Detect which cell encompasses the target text, then output its (X, Y) center coordinate. 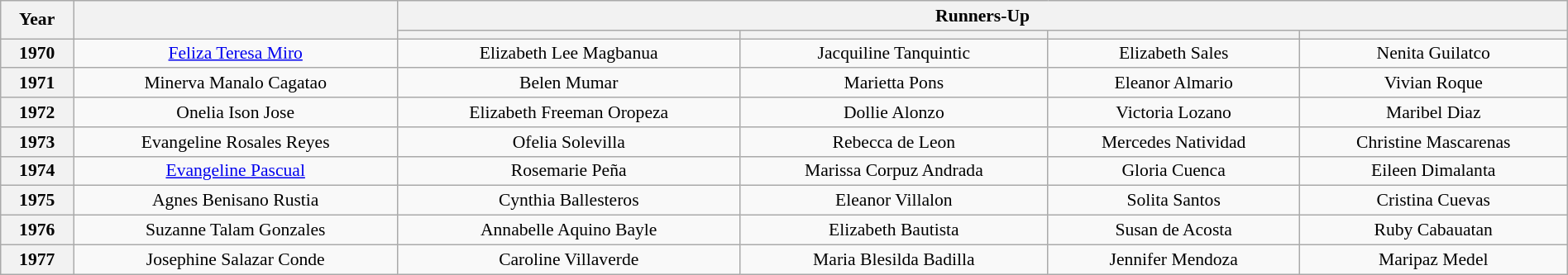
Vivian Roque (1433, 83)
Susan de Acosta (1174, 230)
Caroline Villaverde (569, 259)
Maria Blesilda Badilla (894, 259)
Rosemarie Peña (569, 171)
Marissa Corpuz Andrada (894, 171)
Onelia Ison Jose (236, 112)
Cristina Cuevas (1433, 201)
Dollie Alonzo (894, 112)
Ofelia Solevilla (569, 142)
Nenita Guilatco (1433, 54)
Eleanor Almario (1174, 83)
Ruby Cabauatan (1433, 230)
Evangeline Rosales Reyes (236, 142)
Minerva Manalo Cagatao (236, 83)
Josephine Salazar Conde (236, 259)
Suzanne Talam Gonzales (236, 230)
Elizabeth Bautista (894, 230)
Maripaz Medel (1433, 259)
Eleanor Villalon (894, 201)
1976 (37, 230)
Victoria Lozano (1174, 112)
Elizabeth Lee Magbanua (569, 54)
Agnes Benisano Rustia (236, 201)
1970 (37, 54)
Evangeline Pascual (236, 171)
1972 (37, 112)
Elizabeth Freeman Oropeza (569, 112)
Elizabeth Sales (1174, 54)
Marietta Pons (894, 83)
Mercedes Natividad (1174, 142)
1975 (37, 201)
1971 (37, 83)
Belen Mumar (569, 83)
Year (37, 20)
Eileen Dimalanta (1433, 171)
Runners-Up (982, 16)
Rebecca de Leon (894, 142)
Jennifer Mendoza (1174, 259)
1974 (37, 171)
Cynthia Ballesteros (569, 201)
Annabelle Aquino Bayle (569, 230)
Jacquiline Tanquintic (894, 54)
Maribel Diaz (1433, 112)
Christine Mascarenas (1433, 142)
Gloria Cuenca (1174, 171)
Solita Santos (1174, 201)
Feliza Teresa Miro (236, 54)
1973 (37, 142)
1977 (37, 259)
